Pinpoint the cell where the given text exists, returning its [X, Y] midpoint coordinate. 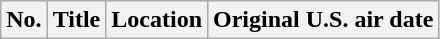
Location [157, 20]
Title [76, 20]
Original U.S. air date [324, 20]
No. [24, 20]
